Detect which cell encompasses the target text, then output its [X, Y] center coordinate. 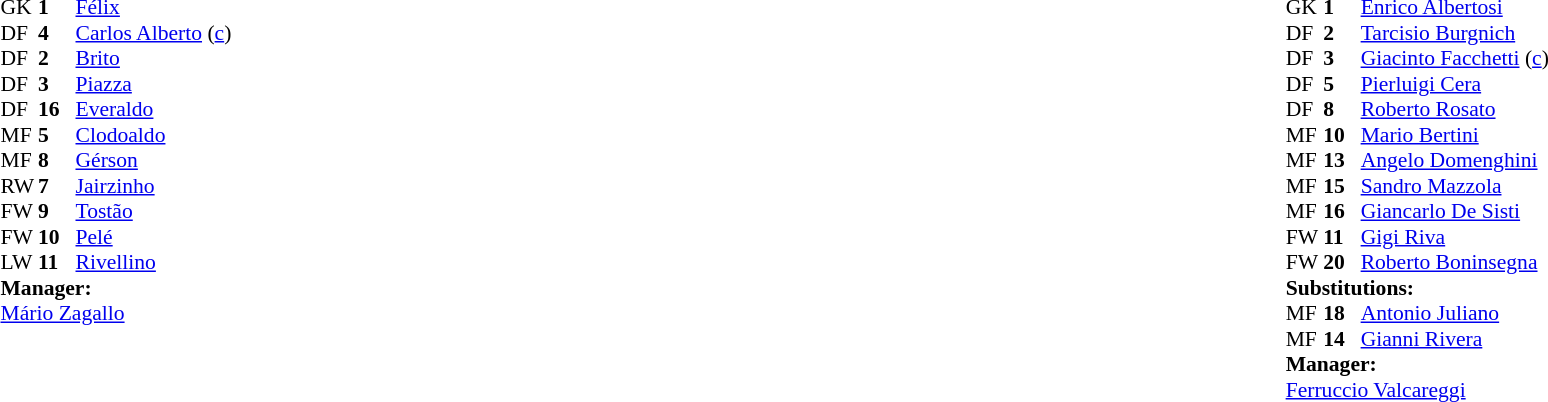
Piazza [154, 84]
9 [57, 211]
4 [57, 33]
Gérson [154, 161]
LW [19, 263]
14 [1342, 339]
RW [19, 186]
13 [1342, 161]
Carlos Alberto (c) [154, 33]
15 [1342, 186]
Mário Zagallo [116, 313]
Jairzinho [154, 186]
20 [1342, 263]
Everaldo [154, 109]
18 [1342, 313]
Clodoaldo [154, 135]
Brito [154, 59]
Rivellino [154, 263]
Manager: [116, 288]
Pelé [154, 237]
Tostão [154, 211]
7 [57, 186]
